From the cell containing the given text, extract its center point as [x, y] coordinate. 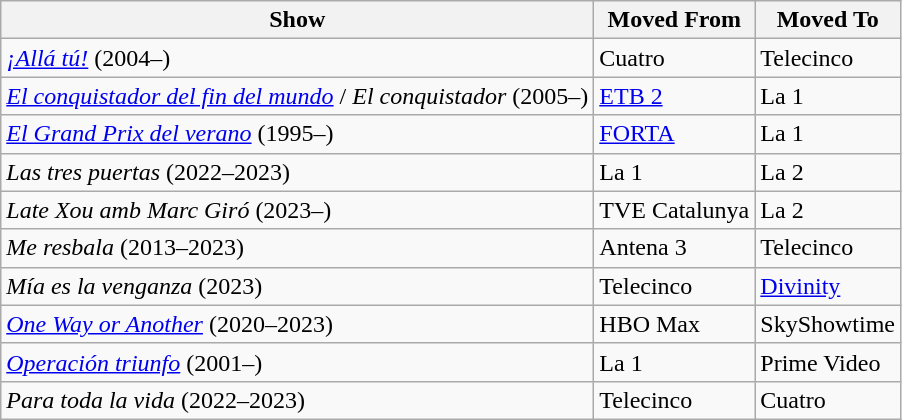
Divinity [828, 286]
Moved From [674, 20]
ETB 2 [674, 96]
Me resbala (2013–2023) [298, 248]
El Grand Prix del verano (1995–) [298, 134]
Prime Video [828, 362]
Las tres puertas (2022–2023) [298, 172]
Show [298, 20]
Operación triunfo (2001–) [298, 362]
Para toda la vida (2022–2023) [298, 400]
Moved To [828, 20]
One Way or Another (2020–2023) [298, 324]
SkyShowtime [828, 324]
El conquistador del fin del mundo / El conquistador (2005–) [298, 96]
HBO Max [674, 324]
Antena 3 [674, 248]
Late Xou amb Marc Giró (2023–) [298, 210]
Mía es la venganza (2023) [298, 286]
¡Allá tú! (2004–) [298, 58]
TVE Catalunya [674, 210]
FORTA [674, 134]
